Determine the [X, Y] coordinate at the center of the cell enclosing the given text.  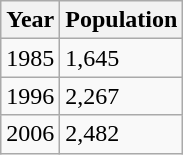
2,267 [122, 96]
1996 [30, 96]
1985 [30, 58]
2006 [30, 134]
2,482 [122, 134]
Population [122, 20]
1,645 [122, 58]
Year [30, 20]
